Extract the (X, Y) coordinate from the center of the cell holding the provided text.  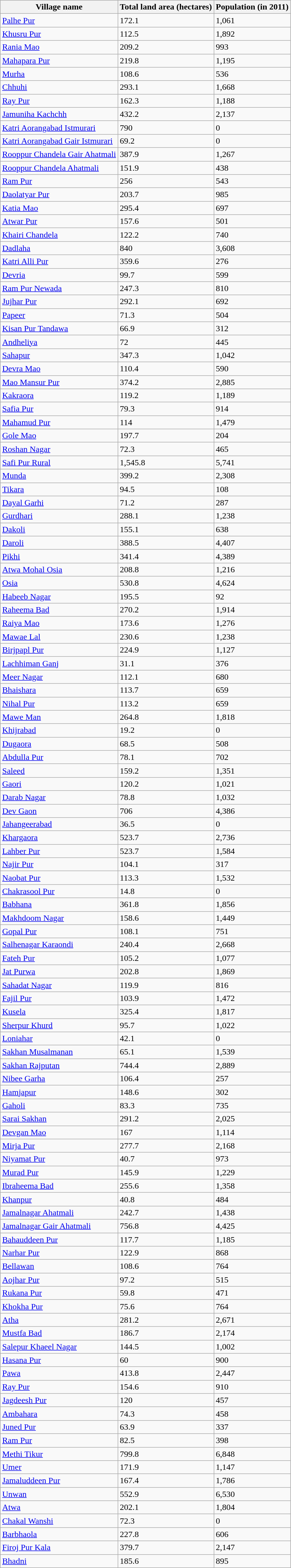
Mahapara Pur (59, 61)
209.2 (166, 47)
Hamjapur (59, 1092)
Mawae Lal (59, 637)
Umer (59, 1467)
157.6 (166, 221)
Saleed (59, 770)
Meer Nagar (59, 677)
2,147 (252, 1548)
162.3 (166, 101)
347.3 (166, 355)
Devra Mao (59, 369)
376 (252, 663)
1,185 (252, 1239)
104.1 (166, 864)
914 (252, 409)
751 (252, 931)
4,425 (252, 1226)
Mustfa Bad (59, 1333)
Ram Pur Newada (59, 288)
317 (252, 864)
1,267 (252, 154)
60 (166, 1360)
Mawe Man (59, 717)
Atwar Pur (59, 221)
Pikhi (59, 556)
Khanpur (59, 1199)
Barbhaola (59, 1534)
99.7 (166, 275)
2,308 (252, 476)
Sakhan Rajputan (59, 1065)
504 (252, 315)
219.8 (166, 61)
Chhuhi (59, 87)
Jamuniha Kachchh (59, 114)
Ambahara (59, 1413)
1,351 (252, 770)
Gaholi (59, 1106)
398 (252, 1440)
281.2 (166, 1320)
92 (252, 597)
Raheema Bad (59, 610)
1,584 (252, 851)
692 (252, 302)
399.2 (166, 476)
2,137 (252, 114)
341.4 (166, 556)
706 (166, 811)
1,818 (252, 717)
72 (166, 342)
292.1 (166, 302)
484 (252, 1199)
1,002 (252, 1347)
543 (252, 181)
Mahamud Pur (59, 422)
458 (252, 1413)
1,856 (252, 905)
148.6 (166, 1092)
155.1 (166, 529)
Devgan Mao (59, 1132)
Rooppur Chandela Ahatmali (59, 168)
Dayal Garhi (59, 503)
195.5 (166, 597)
900 (252, 1360)
59.8 (166, 1293)
82.5 (166, 1440)
Gurdhari (59, 516)
Murha (59, 74)
2,668 (252, 945)
1,216 (252, 569)
2,885 (252, 382)
Khijrabad (59, 730)
Kakraora (59, 396)
1,438 (252, 1213)
255.6 (166, 1186)
95.7 (166, 1025)
173.6 (166, 623)
Khairi Chandela (59, 235)
735 (252, 1106)
Population (in 2011) (252, 7)
Jamalnagar Ahatmali (59, 1213)
973 (252, 1159)
744.4 (166, 1065)
1,127 (252, 650)
293.1 (166, 87)
4,386 (252, 811)
74.3 (166, 1413)
590 (252, 369)
1,061 (252, 20)
2,447 (252, 1373)
117.7 (166, 1239)
Bellawan (59, 1266)
103.9 (166, 998)
172.1 (166, 20)
1,668 (252, 87)
204 (252, 436)
Jat Purwa (59, 971)
108 (252, 489)
65.1 (166, 1052)
910 (252, 1387)
Habeeb Nagar (59, 597)
119.2 (166, 396)
1,358 (252, 1186)
42.1 (166, 1039)
Katri Aorangabad Gair Istmurari (59, 141)
388.5 (166, 543)
Katri Alli Pur (59, 262)
247.3 (166, 288)
Atha (59, 1320)
83.3 (166, 1106)
799.8 (166, 1454)
122.9 (166, 1253)
224.9 (166, 650)
113.2 (166, 704)
1,545.8 (166, 462)
Rania Mao (59, 47)
105.2 (166, 958)
Sarai Sakhan (59, 1119)
536 (252, 74)
113.7 (166, 690)
2,168 (252, 1146)
Sahapur (59, 355)
Mao Mansur Pur (59, 382)
295.4 (166, 208)
186.7 (166, 1333)
Rooppur Chandela Gair Ahatmali (59, 154)
Safi Pur Rural (59, 462)
108.1 (166, 931)
302 (252, 1092)
202.8 (166, 971)
457 (252, 1400)
69.2 (166, 141)
Jagdeesh Pur (59, 1400)
66.9 (166, 328)
240.4 (166, 945)
740 (252, 235)
810 (252, 288)
291.2 (166, 1119)
227.8 (166, 1534)
Bhaishara (59, 690)
606 (252, 1534)
4,407 (252, 543)
Bahauddeen Pur (59, 1239)
Khusru Pur (59, 34)
158.6 (166, 918)
113.3 (166, 878)
Hasana Pur (59, 1360)
1,189 (252, 396)
78.8 (166, 797)
1,276 (252, 623)
288.1 (166, 516)
508 (252, 744)
36.5 (166, 824)
Bhadni (59, 1561)
1,195 (252, 61)
6,530 (252, 1494)
465 (252, 449)
270.2 (166, 610)
Aojhar Pur (59, 1280)
144.5 (166, 1347)
Murad Pur (59, 1172)
552.9 (166, 1494)
Katri Aorangabad Istmurari (59, 127)
Dakoli (59, 529)
387.9 (166, 154)
Devria (59, 275)
256 (166, 181)
71.3 (166, 315)
379.7 (166, 1548)
Naobat Pur (59, 878)
154.6 (166, 1387)
2,025 (252, 1119)
Jamaluddeen Pur (59, 1481)
71.2 (166, 503)
2,736 (252, 838)
Kisan Pur Tandawa (59, 328)
Gaori (59, 784)
1,479 (252, 422)
264.8 (166, 717)
Atwa Mohal Osia (59, 569)
895 (252, 1561)
985 (252, 195)
257 (252, 1079)
167.4 (166, 1481)
4,389 (252, 556)
Jujhar Pur (59, 302)
1,532 (252, 878)
413.8 (166, 1373)
2,671 (252, 1320)
1,804 (252, 1507)
Chakrasool Pur (59, 891)
145.9 (166, 1172)
6,848 (252, 1454)
840 (166, 248)
Rukana Pur (59, 1293)
Unwan (59, 1494)
1,539 (252, 1052)
1,188 (252, 101)
Narhar Pur (59, 1253)
159.2 (166, 770)
Gole Mao (59, 436)
2,174 (252, 1333)
1,147 (252, 1467)
697 (252, 208)
19.2 (166, 730)
Najir Pur (59, 864)
94.5 (166, 489)
Andheliya (59, 342)
438 (252, 168)
501 (252, 221)
202.1 (166, 1507)
Salhenagar Karaondi (59, 945)
868 (252, 1253)
287 (252, 503)
Loniahar (59, 1039)
114 (166, 422)
167 (166, 1132)
242.7 (166, 1213)
Nibee Garha (59, 1079)
1,786 (252, 1481)
Firoj Pur Kala (59, 1548)
119.9 (166, 985)
515 (252, 1280)
Mirja Pur (59, 1146)
993 (252, 47)
203.7 (166, 195)
756.8 (166, 1226)
120.2 (166, 784)
790 (166, 127)
361.8 (166, 905)
1,022 (252, 1025)
374.2 (166, 382)
78.1 (166, 757)
680 (252, 677)
432.2 (166, 114)
Ibraheema Bad (59, 1186)
Pawa (59, 1373)
197.7 (166, 436)
3,608 (252, 248)
208.8 (166, 569)
Chakal Wanshi (59, 1521)
110.4 (166, 369)
Abdulla Pur (59, 757)
Dadlaha (59, 248)
171.9 (166, 1467)
112.5 (166, 34)
Fateh Pur (59, 958)
97.2 (166, 1280)
Total land area (hectares) (166, 7)
Birjpapl Pur (59, 650)
Raiya Mao (59, 623)
Palhe Pur (59, 20)
Babhana (59, 905)
Darab Nagar (59, 797)
120 (166, 1400)
1,021 (252, 784)
Salepur Khaeel Nagar (59, 1347)
Tikara (59, 489)
Katia Mao (59, 208)
530.8 (166, 583)
112.1 (166, 677)
1,229 (252, 1172)
Jamalnagar Gair Ahatmali (59, 1226)
Roshan Nagar (59, 449)
702 (252, 757)
5,741 (252, 462)
Juned Pur (59, 1427)
40.8 (166, 1199)
Jahangeerabad (59, 824)
816 (252, 985)
337 (252, 1427)
230.6 (166, 637)
Munda (59, 476)
151.9 (166, 168)
1,914 (252, 610)
276 (252, 262)
1,817 (252, 1012)
1,892 (252, 34)
1,472 (252, 998)
Khokha Pur (59, 1306)
68.5 (166, 744)
Makhdoom Nagar (59, 918)
Lahber Pur (59, 851)
1,077 (252, 958)
2,889 (252, 1065)
Papeer (59, 315)
Gopal Pur (59, 931)
14.8 (166, 891)
79.3 (166, 409)
Lachhiman Ganj (59, 663)
599 (252, 275)
445 (252, 342)
122.2 (166, 235)
4,624 (252, 583)
Atwa (59, 1507)
Osia (59, 583)
359.6 (166, 262)
1,114 (252, 1132)
Niyamat Pur (59, 1159)
185.6 (166, 1561)
638 (252, 529)
Dugaora (59, 744)
40.7 (166, 1159)
63.9 (166, 1427)
Sherpur Khurd (59, 1025)
325.4 (166, 1012)
Kusela (59, 1012)
Safia Pur (59, 409)
31.1 (166, 663)
Khargaora (59, 838)
Daroli (59, 543)
Methi Tikur (59, 1454)
1,032 (252, 797)
75.6 (166, 1306)
1,449 (252, 918)
277.7 (166, 1146)
1,042 (252, 355)
Fajil Pur (59, 998)
471 (252, 1293)
Sakhan Musalmanan (59, 1052)
Nihal Pur (59, 704)
1,869 (252, 971)
106.4 (166, 1079)
Village name (59, 7)
312 (252, 328)
Sahadat Nagar (59, 985)
Dev Gaon (59, 811)
Daolatyar Pur (59, 195)
